For the text-containing cell, return its midpoint in (x, y) coordinate format. 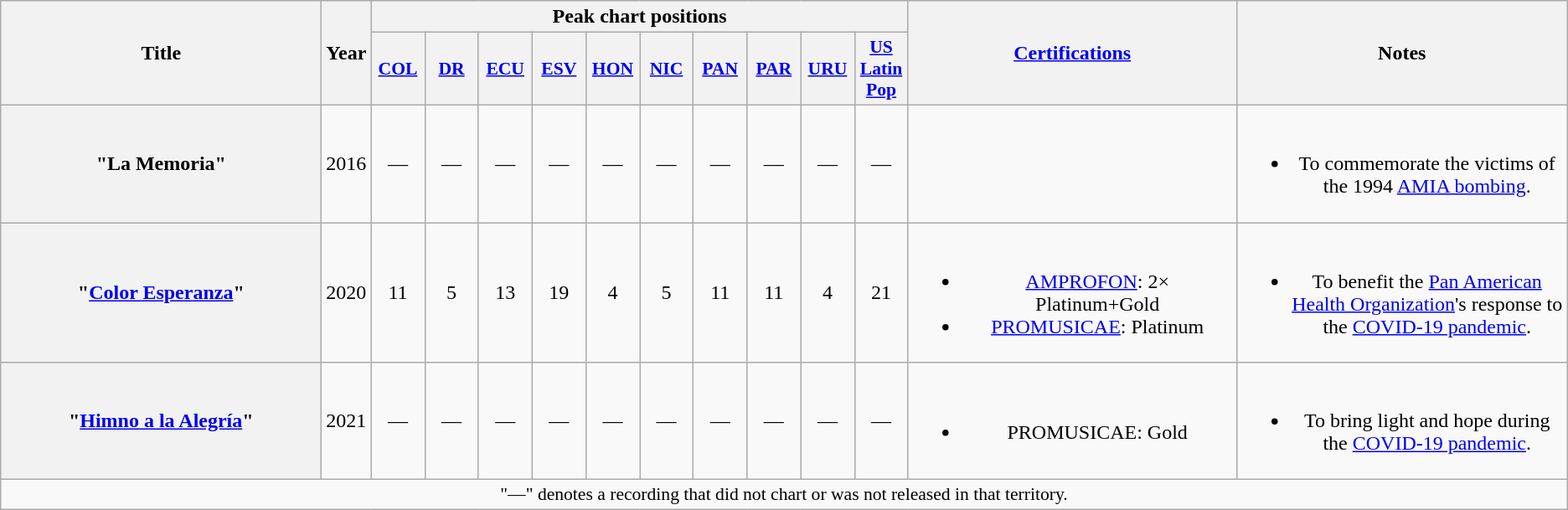
2016 (347, 163)
PAN (720, 69)
19 (559, 293)
NIC (667, 69)
To benefit the Pan American Health Organization's response to the COVID-19 pandemic. (1402, 293)
ECU (505, 69)
PAR (774, 69)
Year (347, 54)
"—" denotes a recording that did not chart or was not released in that territory. (784, 495)
"Color Esperanza" (161, 293)
DR (451, 69)
To commemorate the victims of the 1994 AMIA bombing. (1402, 163)
AMPROFON: 2× Platinum+GoldPROMUSICAE: Platinum (1072, 293)
USLatinPop (881, 69)
ESV (559, 69)
To bring light and hope during the COVID-19 pandemic. (1402, 421)
Notes (1402, 54)
21 (881, 293)
"La Memoria" (161, 163)
COL (398, 69)
PROMUSICAE: Gold (1072, 421)
HON (612, 69)
13 (505, 293)
Title (161, 54)
2020 (347, 293)
"Himno a la Alegría" (161, 421)
URU (828, 69)
Certifications (1072, 54)
2021 (347, 421)
Peak chart positions (640, 17)
